Search for the cell housing the specified text and yield its (x, y) center coordinate. 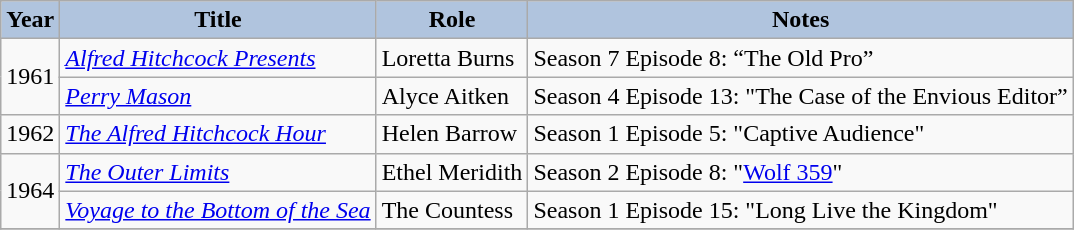
Season 4 Episode 13: "The Case of the Envious Editor” (800, 96)
Season 1 Episode 5: "Captive Audience" (800, 134)
The Outer Limits (218, 172)
Alfred Hitchcock Presents (218, 58)
Alyce Aitken (452, 96)
Season 1 Episode 15: "Long Live the Kingdom" (800, 210)
Voyage to the Bottom of the Sea (218, 210)
1962 (30, 134)
Season 2 Episode 8: "Wolf 359" (800, 172)
Perry Mason (218, 96)
The Countess (452, 210)
The Alfred Hitchcock Hour (218, 134)
Title (218, 20)
Ethel Meridith (452, 172)
1964 (30, 191)
1961 (30, 77)
Role (452, 20)
Helen Barrow (452, 134)
Year (30, 20)
Notes (800, 20)
Season 7 Episode 8: “The Old Pro” (800, 58)
Loretta Burns (452, 58)
